Identify which cell holds the provided text, then report its [x, y] central coordinate. 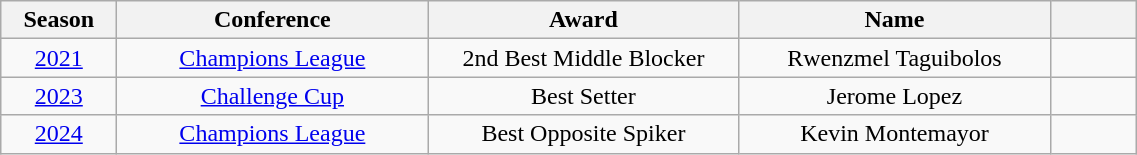
Award [584, 20]
Kevin Montemayor [894, 134]
Challenge Cup [272, 96]
Best Setter [584, 96]
Rwenzmel Taguibolos [894, 58]
Season [59, 20]
Jerome Lopez [894, 96]
2024 [59, 134]
2021 [59, 58]
2023 [59, 96]
Best Opposite Spiker [584, 134]
2nd Best Middle Blocker [584, 58]
Conference [272, 20]
Name [894, 20]
